Identify which cell holds the provided text, then report its (x, y) central coordinate. 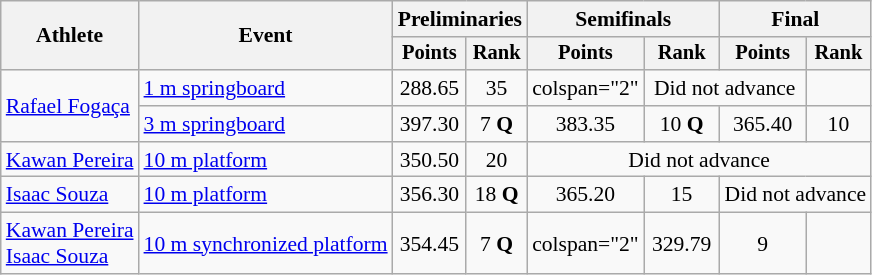
10 (838, 124)
Isaac Souza (70, 195)
Semifinals (623, 19)
35 (496, 88)
329.79 (682, 244)
Kawan Pereira (70, 160)
354.45 (430, 244)
10 Q (682, 124)
20 (496, 160)
9 (763, 244)
1 m springboard (266, 88)
397.30 (430, 124)
18 Q (496, 195)
Rafael Fogaça (70, 106)
Event (266, 36)
Kawan PereiraIsaac Souza (70, 244)
15 (682, 195)
356.30 (430, 195)
350.50 (430, 160)
288.65 (430, 88)
Final (796, 19)
365.40 (763, 124)
Preliminaries (460, 19)
10 m synchronized platform (266, 244)
365.20 (586, 195)
Athlete (70, 36)
383.35 (586, 124)
3 m springboard (266, 124)
